Search for the cell housing the specified text and yield its (x, y) center coordinate. 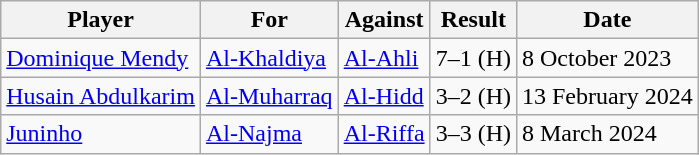
Al-Hidd (384, 96)
Against (384, 20)
7–1 (H) (473, 58)
Juninho (101, 134)
Al-Muharraq (269, 96)
Result (473, 20)
Al-Ahli (384, 58)
3–2 (H) (473, 96)
8 March 2024 (607, 134)
Al-Riffa (384, 134)
For (269, 20)
8 October 2023 (607, 58)
Date (607, 20)
Al-Khaldiya (269, 58)
3–3 (H) (473, 134)
Player (101, 20)
13 February 2024 (607, 96)
Husain Abdulkarim (101, 96)
Al-Najma (269, 134)
Dominique Mendy (101, 58)
